From the cell containing the given text, extract its center point as [X, Y] coordinate. 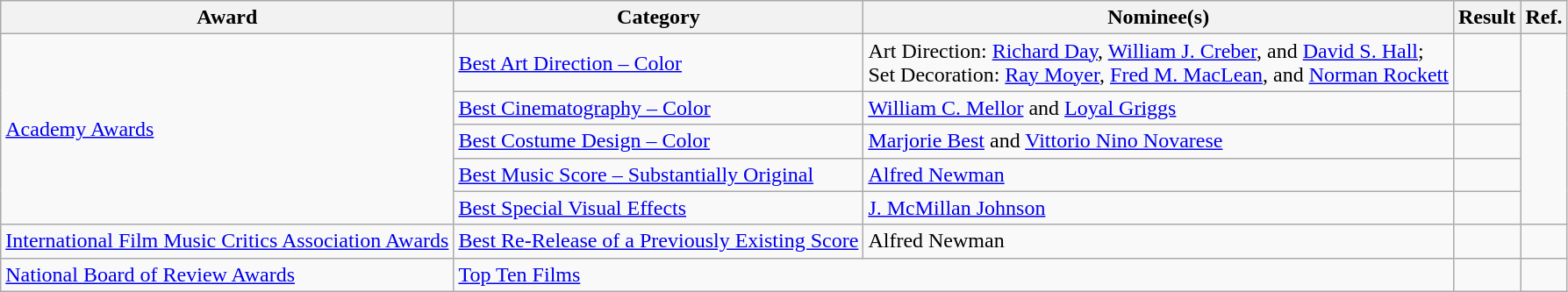
Best Art Direction – Color [658, 63]
International Film Music Critics Association Awards [227, 241]
Best Cinematography – Color [658, 108]
National Board of Review Awards [227, 274]
J. McMillan Johnson [1158, 208]
Ref. [1544, 18]
Academy Awards [227, 130]
Best Re-Release of a Previously Existing Score [658, 241]
Award [227, 18]
Category [658, 18]
William C. Mellor and Loyal Griggs [1158, 108]
Best Costume Design – Color [658, 141]
Art Direction: Richard Day, William J. Creber, and David S. Hall; Set Decoration: Ray Moyer, Fred M. MacLean, and Norman Rockett [1158, 63]
Nominee(s) [1158, 18]
Best Special Visual Effects [658, 208]
Marjorie Best and Vittorio Nino Novarese [1158, 141]
Top Ten Films [954, 274]
Result [1486, 18]
Best Music Score – Substantially Original [658, 174]
